Find where the given text appears and provide that cell's center as (x, y) coordinate. 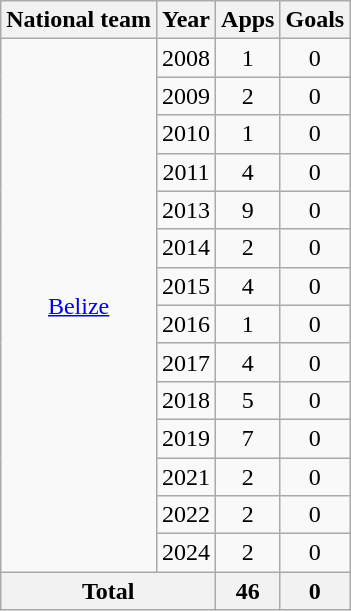
9 (248, 210)
2024 (186, 553)
2019 (186, 438)
National team (79, 20)
Year (186, 20)
5 (248, 400)
2011 (186, 172)
Total (108, 591)
2017 (186, 362)
Apps (248, 20)
2008 (186, 58)
2022 (186, 515)
2016 (186, 324)
2009 (186, 96)
Belize (79, 306)
46 (248, 591)
2021 (186, 477)
7 (248, 438)
2015 (186, 286)
2014 (186, 248)
2010 (186, 134)
2018 (186, 400)
Goals (315, 20)
2013 (186, 210)
